Identify which cell holds the provided text, then report its [x, y] central coordinate. 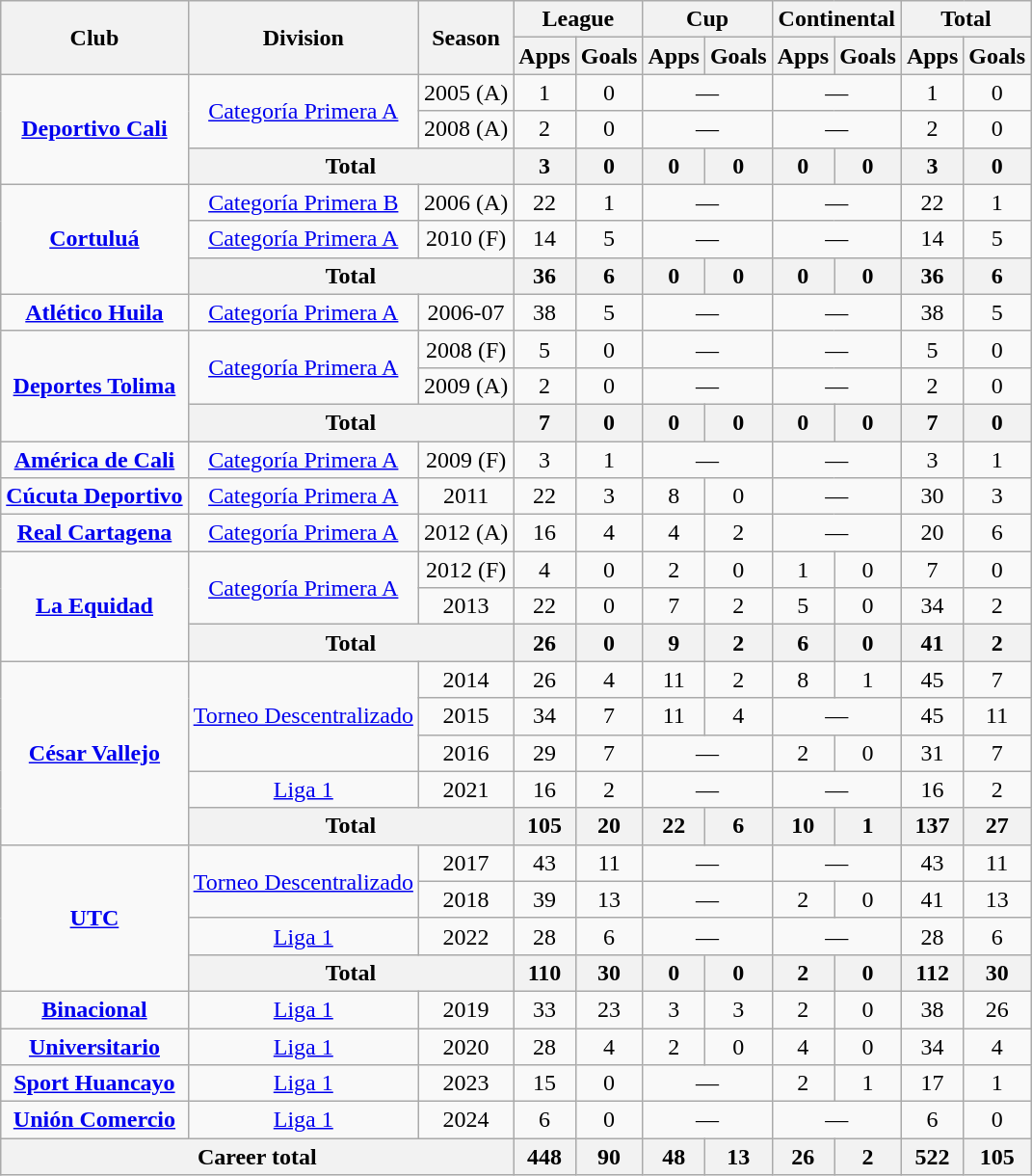
Binacional [94, 1009]
17 [932, 1083]
2019 [465, 1009]
Season [465, 38]
522 [932, 1157]
Cortuluá [94, 239]
2021 [465, 789]
Division [303, 38]
9 [674, 643]
90 [609, 1157]
110 [544, 973]
América de Cali [94, 460]
Deportes Tolima [94, 386]
2009 (F) [465, 460]
29 [544, 753]
Continental [836, 19]
39 [544, 899]
2023 [465, 1083]
15 [544, 1083]
Universitario [94, 1046]
2018 [465, 899]
Cúcuta Deportivo [94, 496]
48 [674, 1157]
33 [544, 1009]
10 [803, 826]
Unión Comercio [94, 1120]
23 [609, 1009]
César Vallejo [94, 753]
112 [932, 973]
2006-07 [465, 312]
La Equidad [94, 606]
2008 (F) [465, 349]
Categoría Primera B [303, 202]
2024 [465, 1120]
448 [544, 1157]
Atlético Huila [94, 312]
2013 [465, 606]
137 [932, 826]
2016 [465, 753]
2005 (A) [465, 93]
2006 (A) [465, 202]
2014 [465, 680]
League [578, 19]
2009 (A) [465, 386]
2008 (A) [465, 129]
Career total [257, 1157]
2020 [465, 1046]
Cup [707, 19]
Sport Huancayo [94, 1083]
Deportivo Cali [94, 129]
2012 (F) [465, 570]
2015 [465, 716]
Real Cartagena [94, 533]
2010 (F) [465, 239]
UTC [94, 918]
2022 [465, 936]
Club [94, 38]
2012 (A) [465, 533]
2017 [465, 863]
31 [932, 753]
27 [997, 826]
2011 [465, 496]
